Search for the cell housing the specified text and yield its [X, Y] center coordinate. 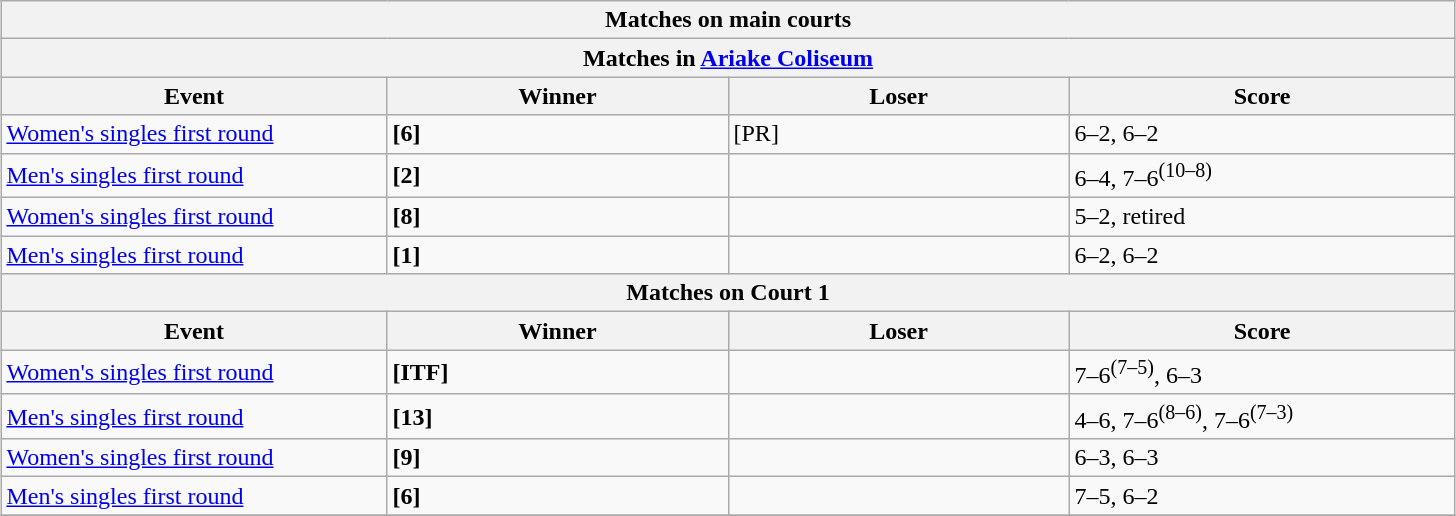
5–2, retired [1262, 217]
[1] [558, 255]
7–6(7–5), 6–3 [1262, 372]
[ITF] [558, 372]
6–3, 6–3 [1262, 458]
Matches in Ariake Coliseum [728, 58]
[2] [558, 176]
[13] [558, 416]
[PR] [898, 134]
[8] [558, 217]
Matches on main courts [728, 20]
Matches on Court 1 [728, 293]
4–6, 7–6(8–6), 7–6(7–3) [1262, 416]
[9] [558, 458]
7–5, 6–2 [1262, 496]
6–4, 7–6(10–8) [1262, 176]
